Return [X, Y] of the center of cell containing provided text 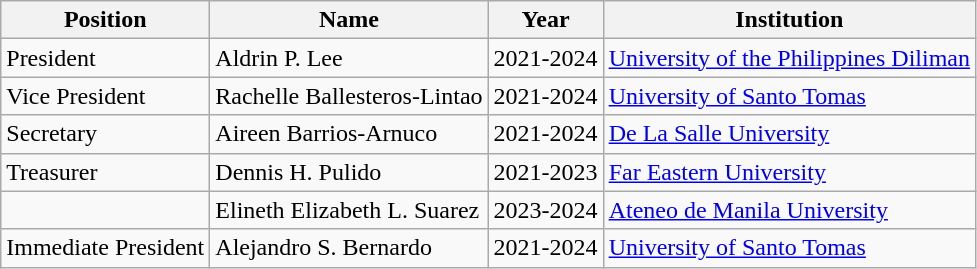
Alejandro S. Bernardo [349, 248]
President [106, 58]
Year [546, 20]
Institution [789, 20]
Ateneo de Manila University [789, 210]
Immediate President [106, 248]
Vice President [106, 96]
Name [349, 20]
Aldrin P. Lee [349, 58]
Position [106, 20]
Rachelle Ballesteros-Lintao [349, 96]
Elineth Elizabeth L. Suarez [349, 210]
2021-2023 [546, 172]
2023-2024 [546, 210]
Aireen Barrios-Arnuco [349, 134]
University of the Philippines Diliman [789, 58]
Secretary [106, 134]
Dennis H. Pulido [349, 172]
Treasurer [106, 172]
De La Salle University [789, 134]
Far Eastern University [789, 172]
